Provide the (x, y) coordinate of the cell's center where the given text is located.  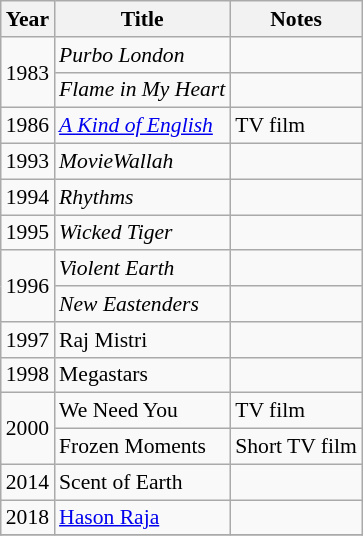
1986 (28, 126)
Violent Earth (142, 269)
Purbo London (142, 55)
1996 (28, 286)
Title (142, 19)
Megastars (142, 375)
Year (28, 19)
Raj Mistri (142, 340)
1993 (28, 162)
Flame in My Heart (142, 90)
2000 (28, 428)
Short TV film (296, 447)
1995 (28, 233)
Notes (296, 19)
Scent of Earth (142, 482)
Frozen Moments (142, 447)
1997 (28, 340)
2018 (28, 518)
1983 (28, 72)
Rhythms (142, 197)
New Eastenders (142, 304)
1994 (28, 197)
2014 (28, 482)
1998 (28, 375)
Wicked Tiger (142, 233)
Hason Raja (142, 518)
A Kind of English (142, 126)
We Need You (142, 411)
MovieWallah (142, 162)
